Locate the cell with the specified text and output its (x, y) center coordinate. 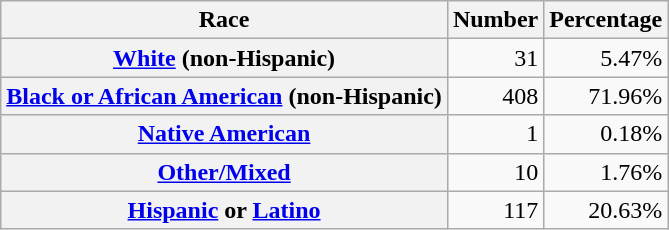
Black or African American (non-Hispanic) (224, 96)
Other/Mixed (224, 172)
1 (495, 134)
Native American (224, 134)
20.63% (606, 210)
408 (495, 96)
0.18% (606, 134)
1.76% (606, 172)
117 (495, 210)
31 (495, 58)
10 (495, 172)
5.47% (606, 58)
White (non-Hispanic) (224, 58)
71.96% (606, 96)
Race (224, 20)
Hispanic or Latino (224, 210)
Number (495, 20)
Percentage (606, 20)
